For the text-containing cell, return its midpoint in [x, y] coordinate format. 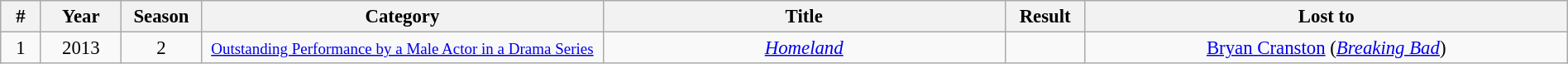
Year [81, 17]
2 [160, 48]
# [22, 17]
Bryan Cranston (Breaking Bad) [1327, 48]
Outstanding Performance by a Male Actor in a Drama Series [403, 48]
Season [160, 17]
2013 [81, 48]
1 [22, 48]
Title [804, 17]
Homeland [804, 48]
Result [1045, 17]
Category [403, 17]
Lost to [1327, 17]
